From the cell containing the given text, extract its center point as (X, Y) coordinate. 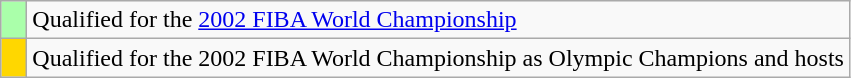
Qualified for the 2002 FIBA World Championship as Olympic Champions and hosts (438, 58)
Qualified for the 2002 FIBA World Championship (438, 20)
